Identify which cell holds the provided text, then report its (X, Y) central coordinate. 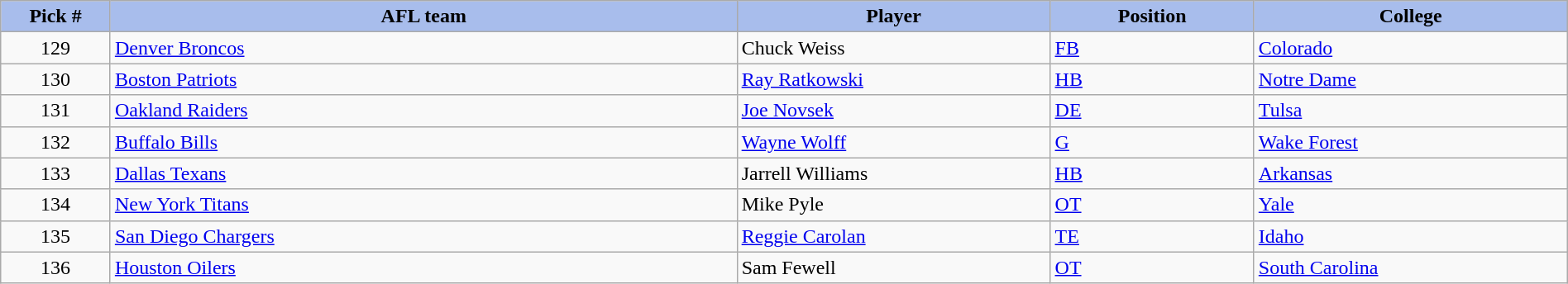
College (1411, 17)
Wake Forest (1411, 142)
136 (56, 267)
Joe Novsek (893, 111)
Pick # (56, 17)
Oakland Raiders (423, 111)
DE (1152, 111)
TE (1152, 236)
Boston Patriots (423, 79)
South Carolina (1411, 267)
132 (56, 142)
Wayne Wolff (893, 142)
Denver Broncos (423, 48)
Colorado (1411, 48)
AFL team (423, 17)
133 (56, 173)
Arkansas (1411, 173)
130 (56, 79)
Mike Pyle (893, 205)
Jarrell Williams (893, 173)
FB (1152, 48)
Sam Fewell (893, 267)
New York Titans (423, 205)
129 (56, 48)
Ray Ratkowski (893, 79)
131 (56, 111)
G (1152, 142)
135 (56, 236)
134 (56, 205)
San Diego Chargers (423, 236)
Buffalo Bills (423, 142)
Tulsa (1411, 111)
Yale (1411, 205)
Player (893, 17)
Position (1152, 17)
Chuck Weiss (893, 48)
Dallas Texans (423, 173)
Notre Dame (1411, 79)
Reggie Carolan (893, 236)
Idaho (1411, 236)
Houston Oilers (423, 267)
